Find where the given text appears and provide that cell's center as [X, Y] coordinate. 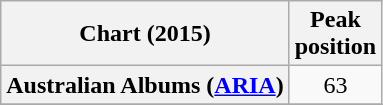
Peakposition [335, 34]
63 [335, 85]
Chart (2015) [145, 34]
Australian Albums (ARIA) [145, 85]
